Scan for the cell matching the given text and deliver its (X, Y) coordinate at center. 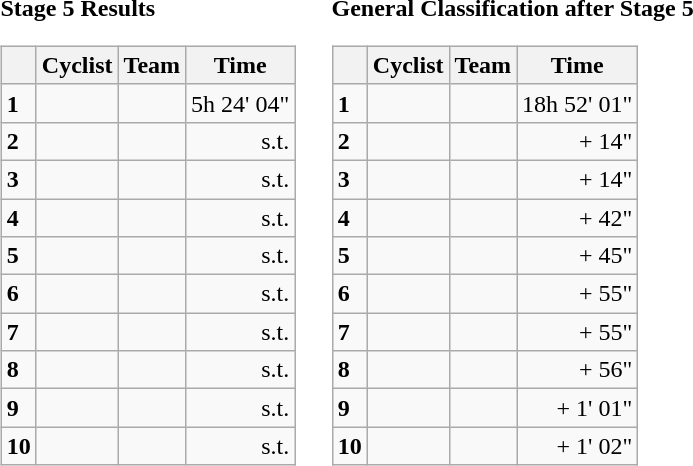
5h 24' 04" (240, 103)
+ 56" (578, 370)
18h 52' 01" (578, 103)
+ 1' 02" (578, 446)
+ 1' 01" (578, 408)
+ 42" (578, 217)
+ 45" (578, 256)
